Capture the cell that displays the provided text and extract its [X, Y] central coordinate. 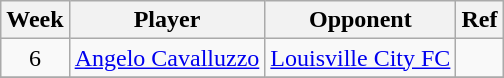
Opponent [360, 20]
Ref [480, 20]
Player [167, 20]
6 [35, 58]
Week [35, 20]
Angelo Cavalluzzo [167, 58]
Louisville City FC [360, 58]
